Determine the (x, y) coordinate at the center of the cell enclosing the given text.  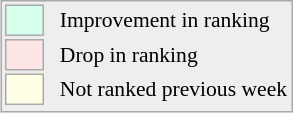
Improvement in ranking (173, 20)
Not ranked previous week (173, 90)
Drop in ranking (173, 55)
